Search for the cell housing the specified text and yield its (X, Y) center coordinate. 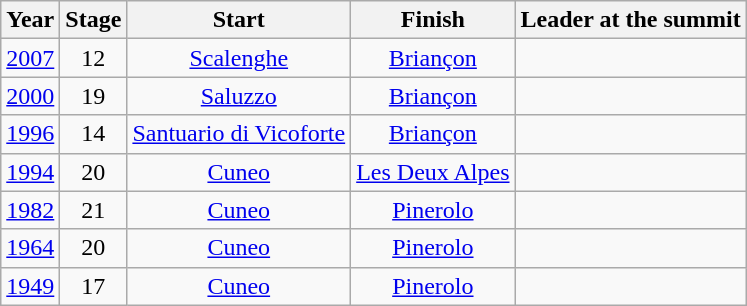
21 (94, 210)
1964 (30, 248)
Santuario di Vicoforte (239, 134)
19 (94, 96)
Scalenghe (239, 58)
2007 (30, 58)
1982 (30, 210)
Saluzzo (239, 96)
Year (30, 20)
Leader at the summit (630, 20)
Les Deux Alpes (433, 172)
1949 (30, 286)
17 (94, 286)
1996 (30, 134)
Start (239, 20)
2000 (30, 96)
Stage (94, 20)
1994 (30, 172)
Finish (433, 20)
14 (94, 134)
12 (94, 58)
